Locate the cell with the specified text and output its [X, Y] center coordinate. 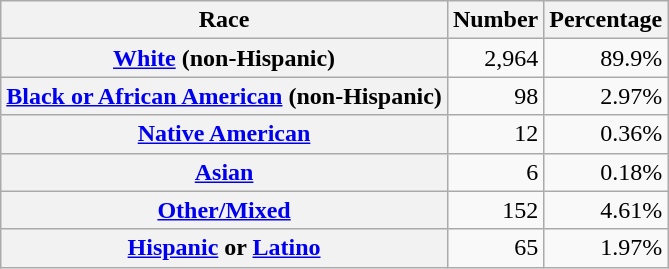
1.97% [606, 248]
Hispanic or Latino [224, 248]
Race [224, 20]
Number [495, 20]
Asian [224, 172]
12 [495, 134]
2,964 [495, 58]
152 [495, 210]
0.18% [606, 172]
Other/Mixed [224, 210]
0.36% [606, 134]
Native American [224, 134]
White (non-Hispanic) [224, 58]
65 [495, 248]
Black or African American (non-Hispanic) [224, 96]
98 [495, 96]
2.97% [606, 96]
89.9% [606, 58]
Percentage [606, 20]
6 [495, 172]
4.61% [606, 210]
